Return [x, y] of the center of cell containing provided text 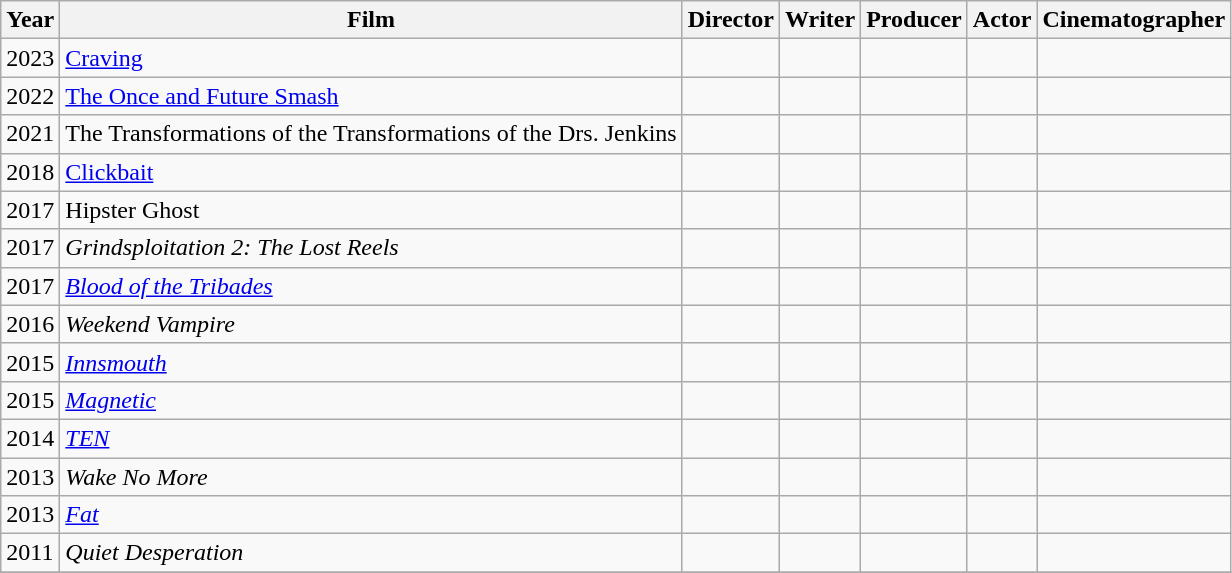
Magnetic [371, 400]
The Transformations of the Transformations of the Drs. Jenkins [371, 134]
Weekend Vampire [371, 324]
Writer [820, 20]
Clickbait [371, 172]
Cinematographer [1134, 20]
Blood of the Tribades [371, 286]
Producer [914, 20]
Fat [371, 515]
Wake No More [371, 477]
The Once and Future Smash [371, 96]
Grindsploitation 2: The Lost Reels [371, 248]
2014 [30, 438]
Craving [371, 58]
2011 [30, 553]
2016 [30, 324]
2023 [30, 58]
Year [30, 20]
Film [371, 20]
Quiet Desperation [371, 553]
2022 [30, 96]
TEN [371, 438]
Actor [1002, 20]
Innsmouth [371, 362]
Hipster Ghost [371, 210]
2021 [30, 134]
Director [730, 20]
2018 [30, 172]
